Scan for the cell matching the given text and deliver its (x, y) coordinate at center. 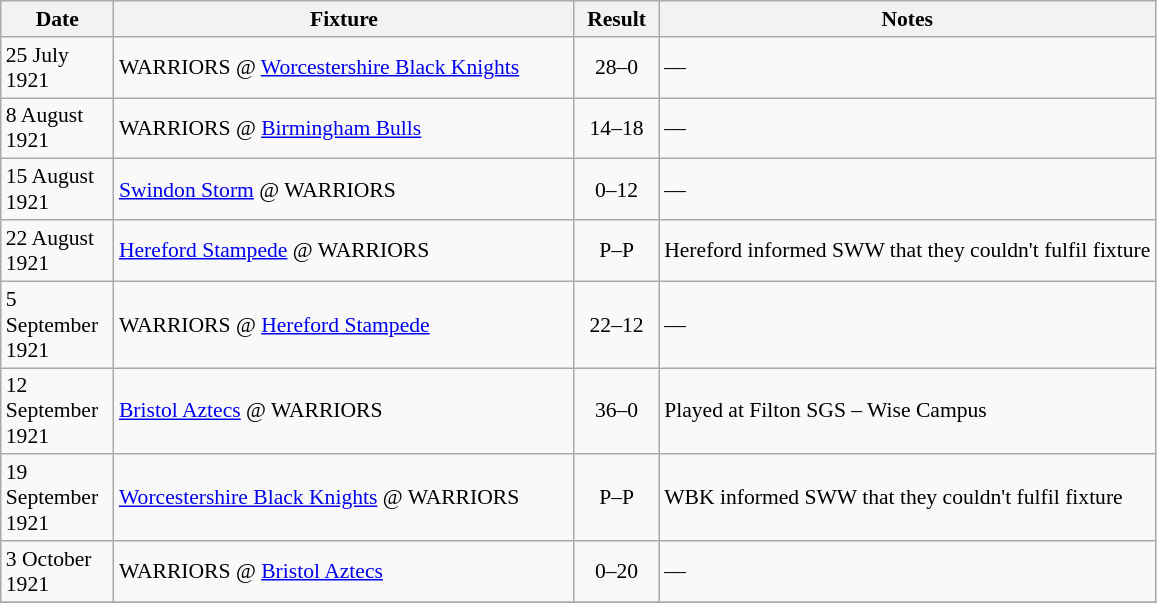
WARRIORS @ Birmingham Bulls (344, 128)
19 September 1921 (58, 498)
Swindon Storm @ WARRIORS (344, 190)
25 July 1921 (58, 68)
0–20 (616, 572)
5 September 1921 (58, 324)
WBK informed SWW that they couldn't fulfil fixture (907, 498)
28–0 (616, 68)
Hereford informed SWW that they couldn't fulfil fixture (907, 250)
12 September 1921 (58, 412)
22–12 (616, 324)
22 August 1921 (58, 250)
0–12 (616, 190)
Hereford Stampede @ WARRIORS (344, 250)
Date (58, 19)
Fixture (344, 19)
WARRIORS @ Bristol Aztecs (344, 572)
15 August 1921 (58, 190)
8 August 1921 (58, 128)
Notes (907, 19)
14–18 (616, 128)
WARRIORS @ Worcestershire Black Knights (344, 68)
Played at Filton SGS – Wise Campus (907, 412)
Bristol Aztecs @ WARRIORS (344, 412)
3 October 1921 (58, 572)
36–0 (616, 412)
Worcestershire Black Knights @ WARRIORS (344, 498)
Result (616, 19)
WARRIORS @ Hereford Stampede (344, 324)
